From the cell containing the given text, extract its center point as [X, Y] coordinate. 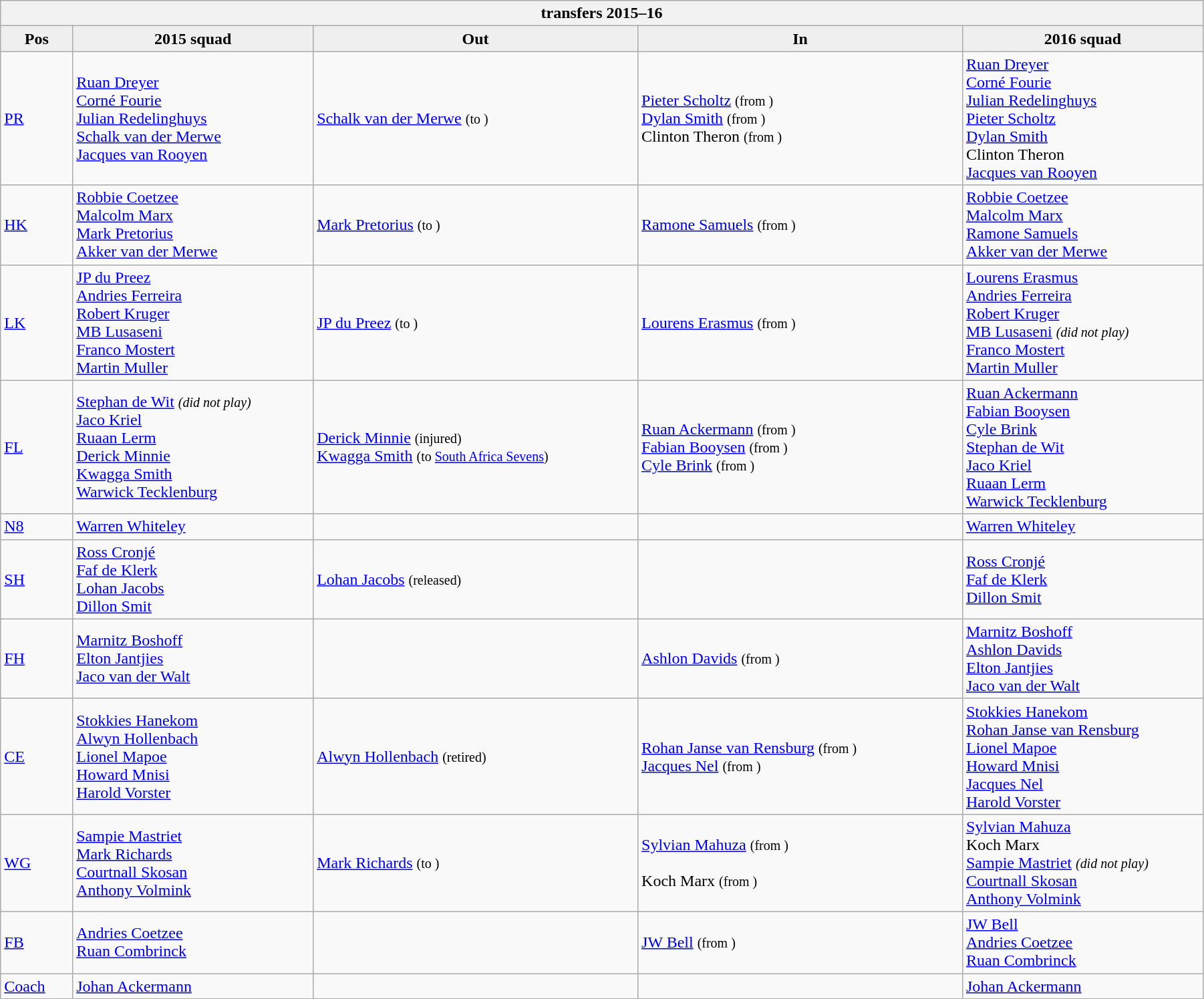
FB [37, 942]
Lourens Erasmus (from ) [800, 322]
CE [37, 756]
Sylvian MahuzaKoch MarxSampie Mastriet (did not play)Courtnall SkosanAnthony Volmink [1082, 863]
SH [37, 579]
JW BellAndries CoetzeeRuan Combrinck [1082, 942]
Ruan DreyerCorné FourieJulian RedelinghuysSchalk van der MerweJacques van Rooyen [193, 118]
2015 squad [193, 39]
Alwyn Hollenbach (retired) [476, 756]
FH [37, 659]
Out [476, 39]
Ramone Samuels (from ) [800, 225]
Derick Minnie (injured) Kwagga Smith (to South Africa Sevens) [476, 447]
HK [37, 225]
Rohan Janse van Rensburg (from ) Jacques Nel (from ) [800, 756]
JP du PreezAndries FerreiraRobert KrugerMB LusaseniFranco MostertMartin Muller [193, 322]
Mark Pretorius (to ) [476, 225]
Lourens ErasmusAndries FerreiraRobert KrugerMB Lusaseni (did not play)Franco MostertMartin Muller [1082, 322]
transfers 2015–16 [602, 13]
Ruan Ackermann (from ) Fabian Booysen (from ) Cyle Brink (from ) [800, 447]
Pos [37, 39]
Ashlon Davids (from ) [800, 659]
Ruan AckermannFabian BooysenCyle BrinkStephan de WitJaco KrielRuaan LermWarwick Tecklenburg [1082, 447]
2016 squad [1082, 39]
Coach [37, 986]
Marnitz BoshoffAshlon DavidsElton JantjiesJaco van der Walt [1082, 659]
Andries CoetzeeRuan Combrinck [193, 942]
PR [37, 118]
Stephan de Wit (did not play)Jaco KrielRuaan LermDerick MinnieKwagga SmithWarwick Tecklenburg [193, 447]
Robbie CoetzeeMalcolm MarxMark PretoriusAkker van der Merwe [193, 225]
Lohan Jacobs (released) [476, 579]
Sampie MastrietMark RichardsCourtnall SkosanAnthony Volmink [193, 863]
Stokkies HanekomRohan Janse van RensburgLionel MapoeHoward MnisiJacques NelHarold Vorster [1082, 756]
Stokkies HanekomAlwyn HollenbachLionel MapoeHoward MnisiHarold Vorster [193, 756]
N8 [37, 527]
FL [37, 447]
Mark Richards (to ) [476, 863]
Ruan DreyerCorné FourieJulian RedelinghuysPieter ScholtzDylan SmithClinton TheronJacques van Rooyen [1082, 118]
Ross CronjéFaf de KlerkDillon Smit [1082, 579]
JP du Preez (to ) [476, 322]
LK [37, 322]
Marnitz BoshoffElton JantjiesJaco van der Walt [193, 659]
Sylvian Mahuza (from ) Koch Marx (from ) [800, 863]
Robbie CoetzeeMalcolm MarxRamone SamuelsAkker van der Merwe [1082, 225]
WG [37, 863]
Pieter Scholtz (from ) Dylan Smith (from ) Clinton Theron (from ) [800, 118]
JW Bell (from ) [800, 942]
Schalk van der Merwe (to ) [476, 118]
In [800, 39]
Ross CronjéFaf de KlerkLohan JacobsDillon Smit [193, 579]
